Search for the cell housing the specified text and yield its [X, Y] center coordinate. 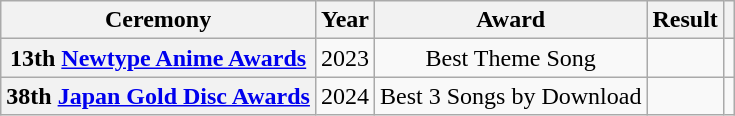
38th Japan Gold Disc Awards [158, 96]
Best Theme Song [511, 58]
Year [344, 20]
13th Newtype Anime Awards [158, 58]
2024 [344, 96]
Award [511, 20]
2023 [344, 58]
Result [685, 20]
Ceremony [158, 20]
Best 3 Songs by Download [511, 96]
